Return the [x, y] coordinate for the center point of the cell that contains the specified text.  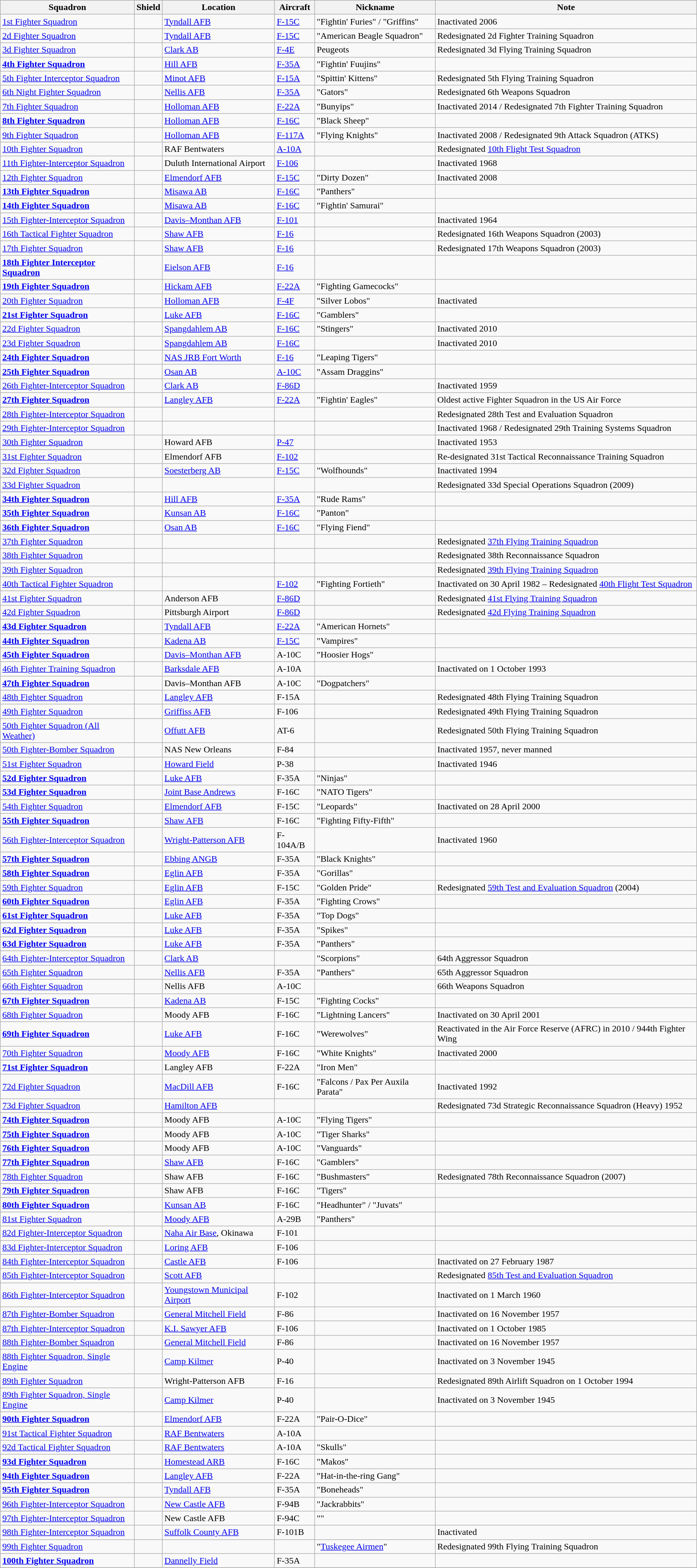
24th Fighter Squadron [67, 357]
87th Fighter-Interceptor Squadron [67, 1328]
66th Fighter Squadron [67, 986]
1st Fighter Squadron [67, 22]
Redesignated 16th Weapons Squadron (2003) [566, 234]
"Top Dogs" [375, 916]
72d Fighter Squadron [67, 1087]
65th Fighter Squadron [67, 972]
Redesignated 73d Strategic Reconnaissance Squadron (Heavy) 1952 [566, 1105]
Redesignated 41st Flying Training Squadron [566, 598]
"Makos" [375, 1462]
"Wolfhounds" [375, 471]
Anderson AFB [219, 598]
Redesignated 99th Flying Training Squadron [566, 1546]
50th Fighter-Bomber Squadron [67, 750]
Eielson AFB [219, 267]
11th Fighter-Interceptor Squadron [67, 163]
57th Fighter Squadron [67, 859]
13th Fighter Squadron [67, 192]
8th Fighter Squadron [67, 121]
28th Fighter-Interceptor Squadron [67, 414]
Shield [148, 7]
F-84 [295, 750]
76th Fighter Squadron [67, 1148]
"Fightin' Furies" / "Griffins" [375, 22]
Redesignated 89th Airlift Squadron on 1 October 1994 [566, 1381]
Aircraft [295, 7]
Redesignated 10th Flight Test Squadron [566, 149]
18th Fighter Interceptor Squadron [67, 267]
MacDill AFB [219, 1087]
A-29B [295, 1219]
92d Tactical Fighter Squadron [67, 1447]
Redesignated 42d Flying Training Squadron [566, 612]
Inactivated on 30 April 1982 – Redesignated 40th Flight Test Squadron [566, 584]
Inactivated 1994 [566, 471]
66th Weapons Squadron [566, 986]
9th Fighter Squadron [67, 135]
F-4F [295, 301]
84th Fighter-Interceptor Squadron [67, 1261]
Ebbing ANGB [219, 859]
"Lightning Lancers" [375, 1015]
P-47 [295, 442]
Soesterberg AB [219, 471]
Dannelly Field [219, 1561]
Inactivated 1957, never manned [566, 750]
Redesignated 33d Special Operations Squadron (2009) [566, 485]
39th Fighter Squadron [67, 570]
Inactivated 1959 [566, 385]
78th Fighter Squadron [67, 1177]
"Flying Tigers" [375, 1120]
2d Fighter Squadron [67, 36]
Redesignated 6th Weapons Squadron [566, 92]
55th Fighter Squadron [67, 820]
Inactivated 2014 / Redesignated 7th Fighter Training Squadron [566, 106]
Howard Field [219, 764]
"" [375, 1518]
Inactivated 1946 [566, 764]
60th Fighter Squadron [67, 902]
89th Fighter Squadron [67, 1381]
F-101B [295, 1532]
Barksdale AFB [219, 669]
90th Fighter Squadron [67, 1419]
"Iron Men" [375, 1067]
93d Fighter Squadron [67, 1462]
"Pair-O-Dice" [375, 1419]
22d Fighter Squadron [67, 329]
79th Fighter Squadron [67, 1191]
98th Fighter-Interceptor Squadron [67, 1532]
"Black Knights" [375, 859]
14th Fighter Squadron [67, 206]
38th Fighter Squadron [67, 556]
Redesignated 49th Flying Training Squadron [566, 711]
50th Fighter Squadron (All Weather) [67, 731]
27th Fighter Squadron [67, 400]
15th Fighter-Interceptor Squadron [67, 220]
"Fightin' Fuujins" [375, 64]
82d Fighter-Interceptor Squadron [67, 1233]
Scott AFB [219, 1276]
Redesignated 50th Flying Training Squadron [566, 731]
F-16С [295, 121]
43d Fighter Squadron [67, 626]
Youngstown Municipal Airport [219, 1295]
61st Fighter Squadron [67, 916]
Inactivated 1968 [566, 163]
41st Fighter Squadron [67, 598]
86th Fighter-Interceptor Squadron [67, 1295]
"Fighting Fortieth" [375, 584]
"Fighting Fifty-Fifth" [375, 820]
16th Tactical Fighter Squadron [67, 234]
Inactivated 2000 [566, 1053]
"Fighting Cocks" [375, 1001]
75th Fighter Squadron [67, 1134]
F-104A/B [295, 839]
99th Fighter Squadron [67, 1546]
Note [566, 7]
P-38 [295, 764]
80th Fighter Squadron [67, 1205]
Inactivated on 30 April 2001 [566, 1015]
Duluth International Airport [219, 163]
45th Fighter Squadron [67, 655]
Redesignated 48th Flying Training Squadron [566, 697]
"Skulls" [375, 1447]
"Silver Lobos" [375, 301]
6th Night Fighter Squadron [67, 92]
67th Fighter Squadron [67, 1001]
95th Fighter Squadron [67, 1490]
73d Fighter Squadron [67, 1105]
65th Aggressor Squadron [566, 972]
34th Fighter Squadron [67, 499]
89th Fighter Squadron, Single Engine [67, 1400]
53d Fighter Squadron [67, 792]
"Falcons / Pax Per Auxila Parata" [375, 1087]
Re-designated 31st Tactical Reconnaissance Training Squadron [566, 457]
Inactivated 1968 / Redesignated 29th Training Systems Squadron [566, 428]
33d Fighter Squadron [67, 485]
"American Beagle Squadron" [375, 36]
"Leaping Tigers" [375, 357]
37th Fighter Squadron [67, 541]
"Hoosier Hogs" [375, 655]
20th Fighter Squadron [67, 301]
Hamilton AFB [219, 1105]
"Ninjas" [375, 778]
"Tiger Sharks" [375, 1134]
"Hat-in-the-ring Gang" [375, 1476]
35th Fighter Squadron [67, 513]
81st Fighter Squadron [67, 1219]
F-94C [295, 1518]
"Rude Rams" [375, 499]
Naha Air Base, Okinawa [219, 1233]
"Headhunter" / "Juvats" [375, 1205]
Homestead ARB [219, 1462]
"Bunyips" [375, 106]
Nickname [375, 7]
97th Fighter-Interceptor Squadron [67, 1518]
Inactivated on 1 October 1993 [566, 669]
Offutt AFB [219, 731]
"White Knights" [375, 1053]
Inactivated 1964 [566, 220]
56th Fighter-Interceptor Squadron [67, 839]
Location [219, 7]
"Flying Knights" [375, 135]
68th Fighter Squadron [67, 1015]
46th Fighter Training Squadron [67, 669]
Griffiss AFB [219, 711]
"NATO Tigers" [375, 792]
31st Fighter Squadron [67, 457]
Pittsburgh Airport [219, 612]
"Black Sheep" [375, 121]
63d Fighter Squadron [67, 944]
88th Fighter-Bomber Squadron [67, 1342]
Reactivated in the Air Force Reserve (AFRC) in 2010 / 944th Fighter Wing [566, 1034]
21st Fighter Squadron [67, 315]
Redesignated 5th Flying Training Squadron [566, 78]
48th Fighter Squadron [67, 697]
59th Fighter Squadron [67, 887]
10th Fighter Squadron [67, 149]
74th Fighter Squadron [67, 1120]
40th Tactical Fighter Squadron [67, 584]
32d Fighter Squadron [67, 471]
17th Fighter Squadron [67, 248]
"Bushmasters" [375, 1177]
"Panton" [375, 513]
Inactivated on 1 March 1960 [566, 1295]
"Scorpions" [375, 958]
"Dogpatchers" [375, 683]
12th Fighter Squadron [67, 177]
"Tigers" [375, 1191]
Suffolk County AFB [219, 1532]
"Fighting Gamecocks" [375, 287]
"Fightin' Eagles" [375, 400]
Inactivated on 27 February 1987 [566, 1261]
"Assam Draggins" [375, 371]
NAS JRB Fort Worth [219, 357]
Howard AFB [219, 442]
F-117A [295, 135]
51st Fighter Squadron [67, 764]
"Gorillas" [375, 873]
Inactivated 2006 [566, 22]
"Spittin' Kittens" [375, 78]
19th Fighter Squadron [67, 287]
25th Fighter Squadron [67, 371]
"Jackrabbits" [375, 1504]
58th Fighter Squadron [67, 873]
Hickam AFB [219, 287]
87th Fighter-Bomber Squadron [67, 1314]
Peugeots [375, 50]
26th Fighter-Interceptor Squadron [67, 385]
Redesignated 28th Test and Evaluation Squadron [566, 414]
71st Fighter Squadron [67, 1067]
Joint Base Andrews [219, 792]
Redesignated 38th Reconnaissance Squadron [566, 556]
AT-6 [295, 731]
"Tuskegee Airmen" [375, 1546]
"American Hornets" [375, 626]
Inactivated on 1 October 1985 [566, 1328]
F-94B [295, 1504]
"Gators" [375, 92]
Redesignated 17th Weapons Squadron (2003) [566, 248]
83d Fighter-Interceptor Squadron [67, 1247]
Inactivated 2008 / Redesignated 9th Attack Squadron (ATKS) [566, 135]
"Werewolves" [375, 1034]
Inactivated 1953 [566, 442]
29th Fighter-Interceptor Squadron [67, 428]
7th Fighter Squadron [67, 106]
Redesignated 37th Flying Training Squadron [566, 541]
52d Fighter Squadron [67, 778]
42d Fighter Squadron [67, 612]
Inactivated 1960 [566, 839]
85th Fighter-Interceptor Squadron [67, 1276]
Oldest active Fighter Squadron in the US Air Force [566, 400]
4th Fighter Squadron [67, 64]
Minot AFB [219, 78]
"Boneheads" [375, 1490]
47th Fighter Squadron [67, 683]
"Vampires" [375, 640]
77th Fighter Squadron [67, 1162]
96th Fighter-Interceptor Squadron [67, 1504]
88th Fighter Squadron, Single Engine [67, 1361]
"Leopards" [375, 806]
"Spikes" [375, 930]
91st Tactical Fighter Squadron [67, 1433]
49th Fighter Squadron [67, 711]
"Fightin' Samurai" [375, 206]
Redesignated 3d Flying Training Squadron [566, 50]
36th Fighter Squadron [67, 527]
F-4E [295, 50]
30th Fighter Squadron [67, 442]
Loring AFB [219, 1247]
62d Fighter Squadron [67, 930]
23d Fighter Squadron [67, 343]
"Fighting Crows" [375, 902]
3d Fighter Squadron [67, 50]
54th Fighter Squadron [67, 806]
100th Fighter Squadron [67, 1561]
69th Fighter Squadron [67, 1034]
Redesignated 2d Fighter Training Squadron [566, 36]
NAS New Orleans [219, 750]
Inactivated 2008 [566, 177]
Inactivated 1992 [566, 1087]
94th Fighter Squadron [67, 1476]
Castle AFB [219, 1261]
"Vanguards" [375, 1148]
"Dirty Dozen" [375, 177]
70th Fighter Squadron [67, 1053]
Redesignated 39th Flying Training Squadron [566, 570]
5th Fighter Interceptor Squadron [67, 78]
44th Fighter Squadron [67, 640]
Squadron [67, 7]
64th Aggressor Squadron [566, 958]
Redesignated 59th Test and Evaluation Squadron (2004) [566, 887]
K.I. Sawyer AFB [219, 1328]
"Flying Fiend" [375, 527]
Inactivated on 28 April 2000 [566, 806]
Redesignated 85th Test and Evaluation Squadron [566, 1276]
"Golden Pride" [375, 887]
Redesignated 78th Reconnaissance Squadron (2007) [566, 1177]
64th Fighter-Interceptor Squadron [67, 958]
"Stingers" [375, 329]
